Capture the cell that displays the provided text and extract its [x, y] central coordinate. 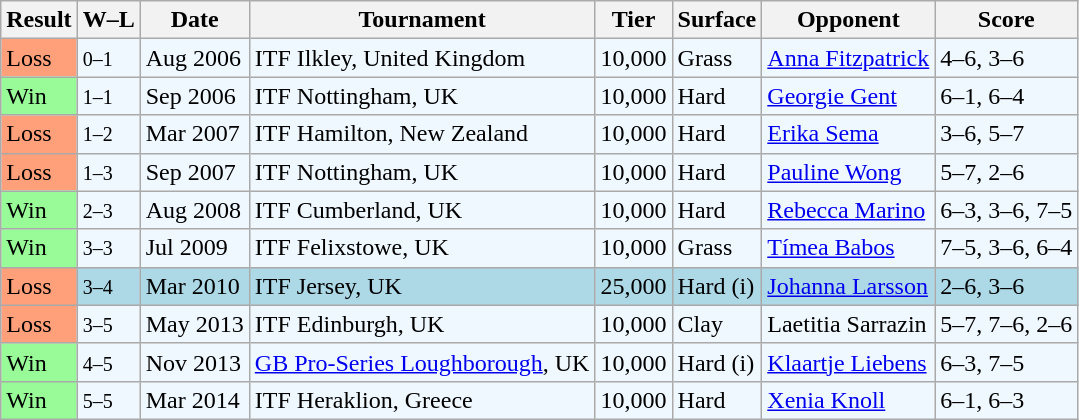
Mar 2010 [194, 286]
0–1 [108, 58]
ITF Edinburgh, UK [422, 324]
ITF Felixstowe, UK [422, 248]
Georgie Gent [848, 96]
ITF Ilkley, United Kingdom [422, 58]
Result [39, 20]
May 2013 [194, 324]
Tímea Babos [848, 248]
ITF Hamilton, New Zealand [422, 134]
2–3 [108, 210]
3–4 [108, 286]
ITF Jersey, UK [422, 286]
Aug 2006 [194, 58]
5–7, 7–6, 2–6 [1006, 324]
3–6, 5–7 [1006, 134]
Jul 2009 [194, 248]
6–1, 6–3 [1006, 400]
GB Pro-Series Loughborough, UK [422, 362]
2–6, 3–6 [1006, 286]
Tier [634, 20]
Opponent [848, 20]
5–5 [108, 400]
Erika Sema [848, 134]
6–1, 6–4 [1006, 96]
Mar 2014 [194, 400]
Nov 2013 [194, 362]
Date [194, 20]
Laetitia Sarrazin [848, 324]
W–L [108, 20]
4–5 [108, 362]
5–7, 2–6 [1006, 172]
Aug 2008 [194, 210]
25,000 [634, 286]
Tournament [422, 20]
Score [1006, 20]
Surface [717, 20]
Mar 2007 [194, 134]
3–3 [108, 248]
4–6, 3–6 [1006, 58]
Johanna Larsson [848, 286]
ITF Heraklion, Greece [422, 400]
Sep 2006 [194, 96]
1–1 [108, 96]
Rebecca Marino [848, 210]
Anna Fitzpatrick [848, 58]
Clay [717, 324]
3–5 [108, 324]
Xenia Knoll [848, 400]
ITF Cumberland, UK [422, 210]
1–2 [108, 134]
Klaartje Liebens [848, 362]
Pauline Wong [848, 172]
7–5, 3–6, 6–4 [1006, 248]
6–3, 3–6, 7–5 [1006, 210]
Sep 2007 [194, 172]
6–3, 7–5 [1006, 362]
1–3 [108, 172]
